Output the [x, y] coordinate of the center of the cell containing the given text.  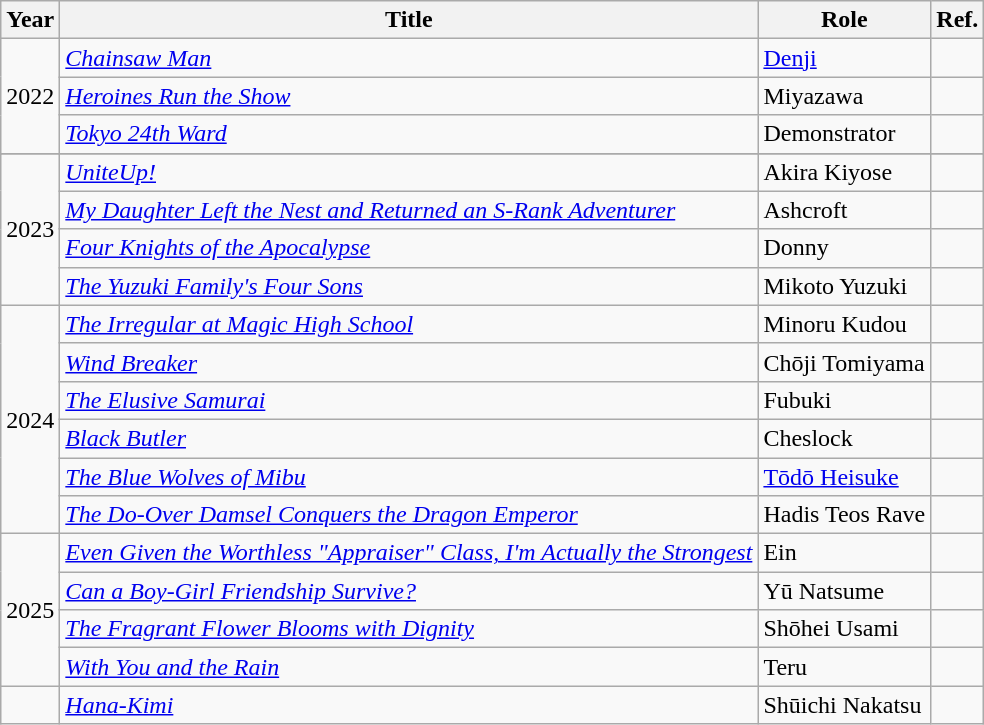
Wind Breaker [409, 362]
Mikoto Yuzuki [844, 286]
Can a Boy-Girl Friendship Survive? [409, 591]
Cheslock [844, 438]
Hadis Teos Rave [844, 515]
Minoru Kudou [844, 324]
Demonstrator [844, 134]
Ein [844, 553]
The Elusive Samurai [409, 400]
Fubuki [844, 400]
Tokyo 24th Ward [409, 134]
Miyazawa [844, 96]
Even Given the Worthless "Appraiser" Class, I'm Actually the Strongest [409, 553]
The Do-Over Damsel Conquers the Dragon Emperor [409, 515]
My Daughter Left the Nest and Returned an S-Rank Adventurer [409, 210]
Tōdō Heisuke [844, 477]
Shūichi Nakatsu [844, 705]
Ref. [958, 20]
UniteUp! [409, 172]
Akira Kiyose [844, 172]
Black Butler [409, 438]
Heroines Run the Show [409, 96]
2023 [30, 229]
Hana-Kimi [409, 705]
Four Knights of the Apocalypse [409, 248]
Donny [844, 248]
With You and the Rain [409, 667]
Denji [844, 58]
The Fragrant Flower Blooms with Dignity [409, 629]
Chainsaw Man [409, 58]
2024 [30, 419]
Shōhei Usami [844, 629]
The Irregular at Magic High School [409, 324]
The Blue Wolves of Mibu [409, 477]
Yū Natsume [844, 591]
Year [30, 20]
Chōji Tomiyama [844, 362]
The Yuzuki Family's Four Sons [409, 286]
2025 [30, 610]
Ashcroft [844, 210]
Title [409, 20]
Role [844, 20]
Teru [844, 667]
2022 [30, 96]
